Pinpoint the cell where the given text exists, returning its [x, y] midpoint coordinate. 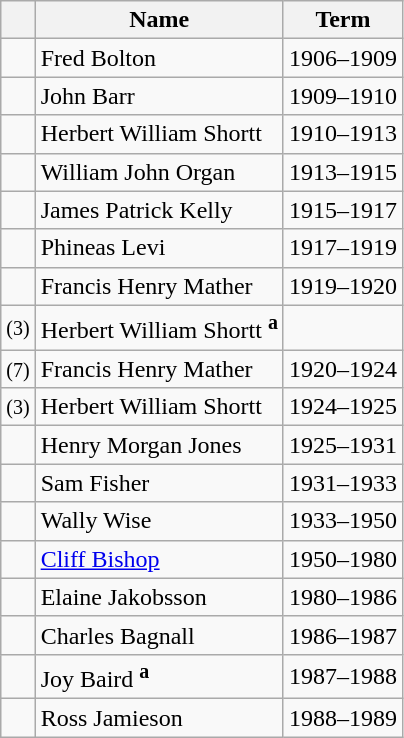
Term [342, 20]
1924–1925 [342, 407]
William John Organ [159, 172]
Phineas Levi [159, 248]
Wally Wise [159, 521]
1950–1980 [342, 559]
1919–1920 [342, 286]
1906–1909 [342, 58]
1988–1989 [342, 718]
1986–1987 [342, 635]
1913–1915 [342, 172]
1920–1924 [342, 369]
1987–1988 [342, 676]
Cliff Bishop [159, 559]
Joy Baird a [159, 676]
1931–1933 [342, 483]
1925–1931 [342, 445]
James Patrick Kelly [159, 210]
1980–1986 [342, 597]
Name [159, 20]
Sam Fisher [159, 483]
John Barr [159, 96]
1910–1913 [342, 134]
Herbert William Shortt a [159, 328]
1915–1917 [342, 210]
Charles Bagnall [159, 635]
Fred Bolton [159, 58]
1933–1950 [342, 521]
Ross Jamieson [159, 718]
1909–1910 [342, 96]
Elaine Jakobsson [159, 597]
Henry Morgan Jones [159, 445]
1917–1919 [342, 248]
(7) [18, 369]
